Provide the [X, Y] coordinate of the cell's center where the given text is located.  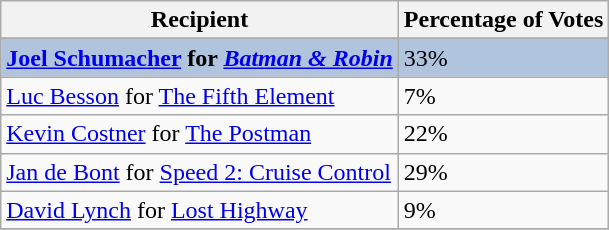
Jan de Bont for Speed 2: Cruise Control [200, 172]
Recipient [200, 20]
9% [504, 210]
22% [504, 134]
Kevin Costner for The Postman [200, 134]
29% [504, 172]
33% [504, 58]
Joel Schumacher for Batman & Robin [200, 58]
Percentage of Votes [504, 20]
David Lynch for Lost Highway [200, 210]
Luc Besson for The Fifth Element [200, 96]
7% [504, 96]
